Detect which cell encompasses the target text, then output its [x, y] center coordinate. 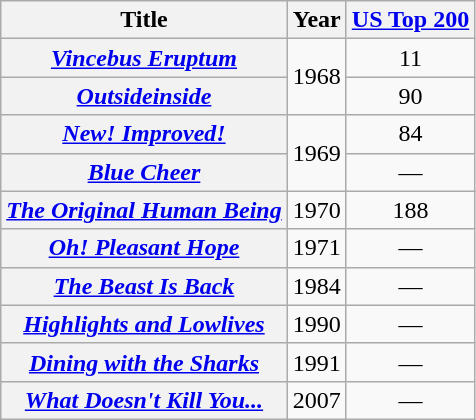
Year [316, 20]
84 [410, 134]
1969 [316, 153]
90 [410, 96]
The Beast Is Back [144, 286]
What Doesn't Kill You... [144, 400]
Vincebus Eruptum [144, 58]
1991 [316, 362]
1970 [316, 210]
Dining with the Sharks [144, 362]
1990 [316, 324]
1984 [316, 286]
2007 [316, 400]
The Original Human Being [144, 210]
1971 [316, 248]
Blue Cheer [144, 172]
Title [144, 20]
188 [410, 210]
US Top 200 [410, 20]
Highlights and Lowlives [144, 324]
Oh! Pleasant Hope [144, 248]
11 [410, 58]
New! Improved! [144, 134]
1968 [316, 77]
Outsideinside [144, 96]
